Return [x, y] of the center of cell containing provided text 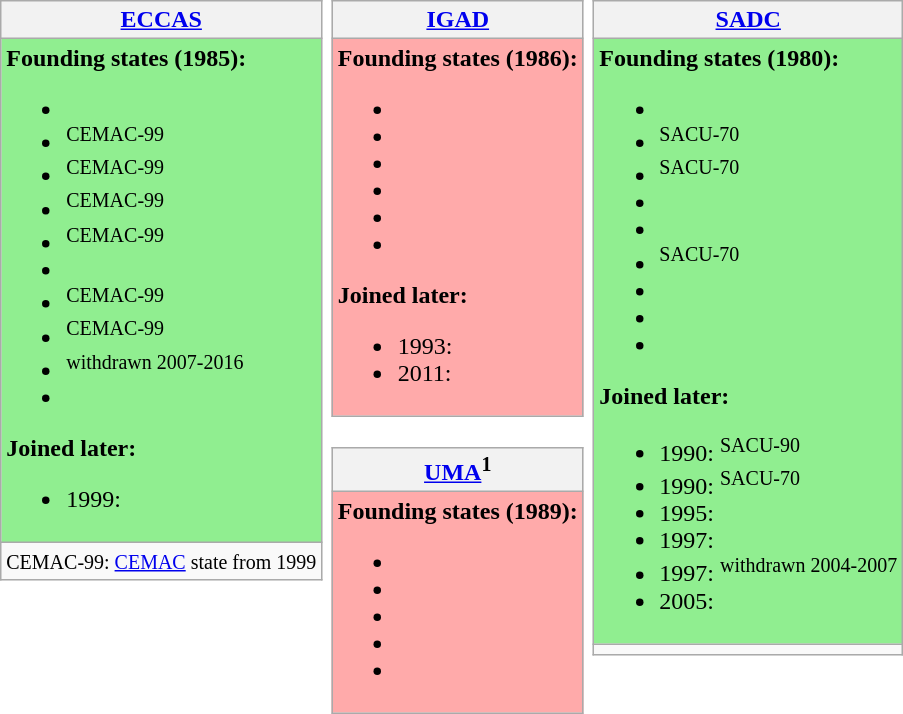
Founding states (1985): CEMAC-99 CEMAC-99 CEMAC-99 CEMAC-99 CEMAC-99 CEMAC-99 withdrawn 2007-2016Joined later:1999: [162, 291]
Founding states (1989): [458, 602]
Founding states (1986):Joined later:1993: 2011: [458, 228]
CEMAC-99: CEMAC state from 1999 [162, 561]
Founding states (1980): SACU-70 SACU-70 SACU-70Joined later:1990: SACU-901990: SACU-701995: 1997: 1997: withdrawn 2004-20072005: [748, 342]
UMA1 [458, 470]
IGAD [458, 20]
ECCAS [162, 20]
SADC [748, 20]
